Search for the cell housing the specified text and yield its (X, Y) center coordinate. 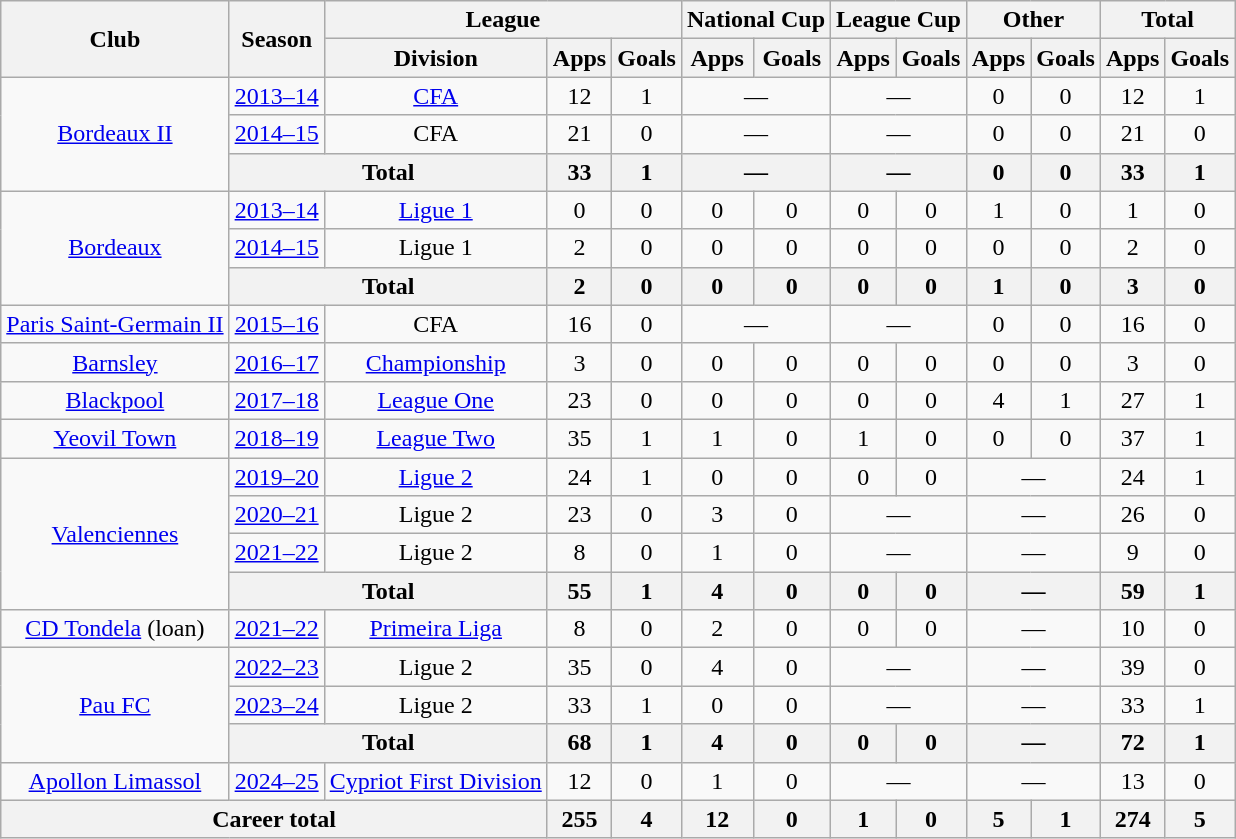
68 (579, 743)
League One (436, 400)
Paris Saint-Germain II (115, 324)
2020–21 (276, 515)
55 (579, 591)
National Cup (756, 20)
10 (1132, 629)
2016–17 (276, 362)
13 (1132, 781)
39 (1132, 667)
255 (579, 819)
Primeira Liga (436, 629)
2019–20 (276, 477)
Barnsley (115, 362)
2017–18 (276, 400)
Other (1033, 20)
League Cup (899, 20)
2015–16 (276, 324)
Valenciennes (115, 534)
Pau FC (115, 705)
Bordeaux (115, 248)
72 (1132, 743)
Season (276, 39)
37 (1132, 438)
2022–23 (276, 667)
59 (1132, 591)
League (502, 20)
Career total (274, 819)
9 (1132, 553)
Cypriot First Division (436, 781)
Yeovil Town (115, 438)
27 (1132, 400)
Championship (436, 362)
Apollon Limassol (115, 781)
2018–19 (276, 438)
2024–25 (276, 781)
League Two (436, 438)
Division (436, 58)
Blackpool (115, 400)
2023–24 (276, 705)
CD Tondela (loan) (115, 629)
Bordeaux II (115, 134)
26 (1132, 515)
Club (115, 39)
274 (1132, 819)
